Find where the given text appears and provide that cell's center as [X, Y] coordinate. 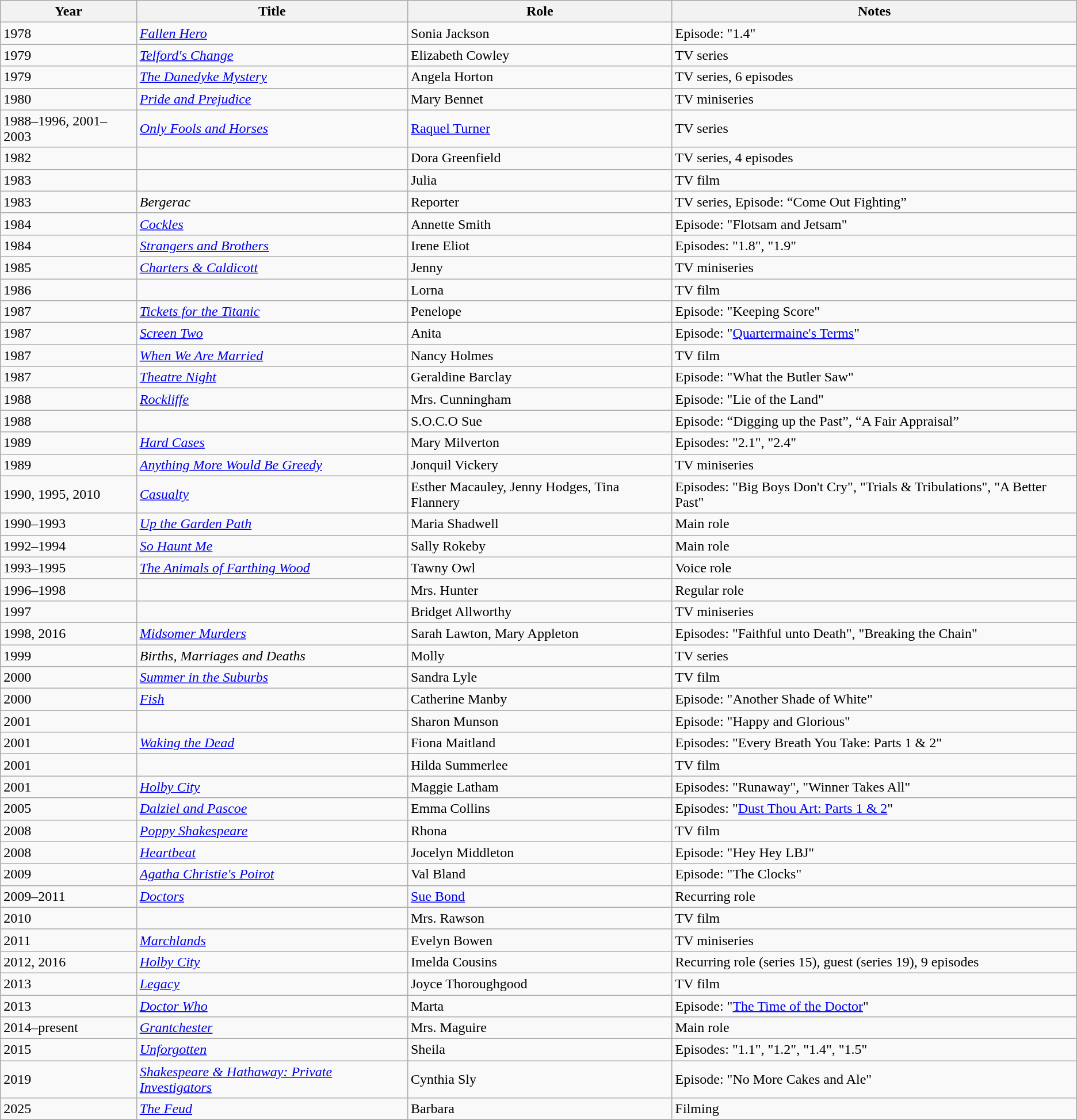
S.O.C.O Sue [540, 421]
Sally Rokeby [540, 546]
Angela Horton [540, 77]
Episode: "Happy and Glorious" [874, 721]
Episodes: "1.1", "1.2", "1.4", "1.5" [874, 1050]
Mary Milverton [540, 443]
Sandra Lyle [540, 678]
Episode: "The Time of the Doctor" [874, 1006]
Anything More Would Be Greedy [272, 465]
1997 [68, 611]
Episode: "The Clocks" [874, 874]
Cockles [272, 224]
2019 [68, 1079]
Rhona [540, 831]
Tawny Owl [540, 568]
Doctors [272, 896]
Legacy [272, 984]
Grantchester [272, 1028]
Episodes: "Faithful unto Death", "Breaking the Chain" [874, 633]
Casualty [272, 495]
2005 [68, 809]
Episode: "What the Butler Saw" [874, 377]
Tickets for the Titanic [272, 312]
Joyce Thoroughgood [540, 984]
Summer in the Suburbs [272, 678]
Evelyn Bowen [540, 940]
Births, Marriages and Deaths [272, 655]
Maggie Latham [540, 787]
Barbara [540, 1109]
Year [68, 12]
2009–2011 [68, 896]
2011 [68, 940]
Hilda Summerlee [540, 765]
The Animals of Farthing Wood [272, 568]
Episode: "Quartermaine's Terms" [874, 334]
Episode: "No More Cakes and Ale" [874, 1079]
2010 [68, 918]
1990–1993 [68, 524]
Julia [540, 180]
1980 [68, 99]
Val Bland [540, 874]
Agatha Christie's Poirot [272, 874]
The Feud [272, 1109]
1985 [68, 267]
2009 [68, 874]
Episode: "Keeping Score" [874, 312]
Cynthia Sly [540, 1079]
Bergerac [272, 202]
Filming [874, 1109]
Episodes: "2.1", "2.4" [874, 443]
Shakespeare & Hathaway: Private Investigators [272, 1079]
Marchlands [272, 940]
Recurring role [874, 896]
1986 [68, 289]
Pride and Prejudice [272, 99]
Episode: "Hey Hey LBJ" [874, 853]
2012, 2016 [68, 962]
Episode: "Lie of the Land" [874, 399]
Nancy Holmes [540, 356]
Up the Garden Path [272, 524]
Lorna [540, 289]
2025 [68, 1109]
Bridget Allworthy [540, 611]
So Haunt Me [272, 546]
Mrs. Rawson [540, 918]
Recurring role (series 15), guest (series 19), 9 episodes [874, 962]
1996–1998 [68, 590]
Dora Greenfield [540, 158]
Reporter [540, 202]
Charters & Caldicott [272, 267]
Penelope [540, 312]
Marta [540, 1006]
1998, 2016 [68, 633]
Telford's Change [272, 55]
Fallen Hero [272, 33]
Episode: "Flotsam and Jetsam" [874, 224]
Title [272, 12]
Maria Shadwell [540, 524]
Heartbeat [272, 853]
Hard Cases [272, 443]
Fiona Maitland [540, 743]
1982 [68, 158]
Regular role [874, 590]
Sheila [540, 1050]
Dalziel and Pascoe [272, 809]
Catherine Manby [540, 699]
2014–present [68, 1028]
Sonia Jackson [540, 33]
TV series, 6 episodes [874, 77]
TV series, 4 episodes [874, 158]
Episode: “Digging up the Past”, “A Fair Appraisal” [874, 421]
Unforgotten [272, 1050]
Episode: "1.4" [874, 33]
Rockliffe [272, 399]
Role [540, 12]
Irene Eliot [540, 246]
Jocelyn Middleton [540, 853]
Voice role [874, 568]
Jenny [540, 267]
Strangers and Brothers [272, 246]
Theatre Night [272, 377]
1999 [68, 655]
Sharon Munson [540, 721]
Sue Bond [540, 896]
Mary Bennet [540, 99]
Mrs. Hunter [540, 590]
Screen Two [272, 334]
Jonquil Vickery [540, 465]
Mrs. Maguire [540, 1028]
Episodes: "Big Boys Don't Cry", "Trials & Tribulations", "A Better Past" [874, 495]
Episodes: "Every Breath You Take: Parts 1 & 2" [874, 743]
Molly [540, 655]
1978 [68, 33]
1988–1996, 2001–2003 [68, 129]
Annette Smith [540, 224]
The Danedyke Mystery [272, 77]
2015 [68, 1050]
Waking the Dead [272, 743]
Anita [540, 334]
Imelda Cousins [540, 962]
Esther Macauley, Jenny Hodges, Tina Flannery [540, 495]
Emma Collins [540, 809]
Geraldine Barclay [540, 377]
Poppy Shakespeare [272, 831]
Midsomer Murders [272, 633]
Doctor Who [272, 1006]
Fish [272, 699]
Episodes: "Runaway", "Winner Takes All" [874, 787]
Notes [874, 12]
Only Fools and Horses [272, 129]
Episodes: "Dust Thou Art: Parts 1 & 2" [874, 809]
Raquel Turner [540, 129]
When We Are Married [272, 356]
Sarah Lawton, Mary Appleton [540, 633]
Mrs. Cunningham [540, 399]
1992–1994 [68, 546]
Elizabeth Cowley [540, 55]
TV series, Episode: “Come Out Fighting” [874, 202]
1990, 1995, 2010 [68, 495]
Episode: "Another Shade of White" [874, 699]
1993–1995 [68, 568]
Episodes: "1.8", "1.9" [874, 246]
